Output the [X, Y] coordinate of the center of the cell containing the given text.  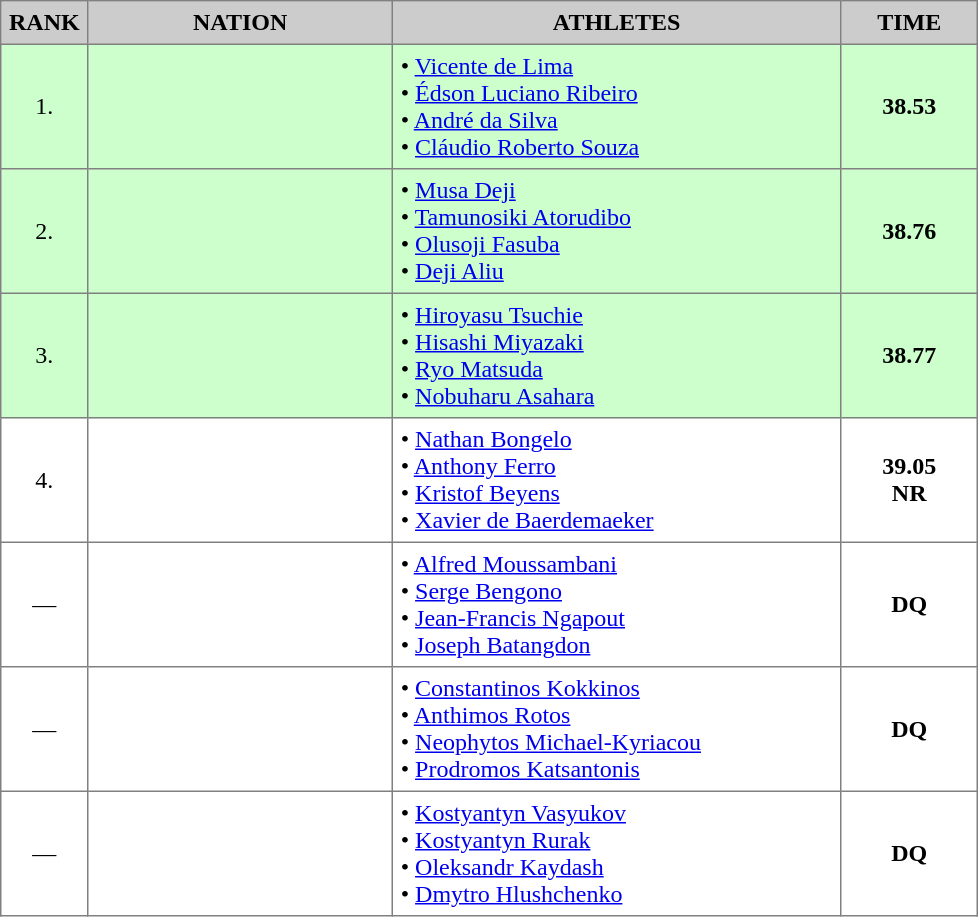
TIME [909, 23]
39.05NR [909, 480]
38.53 [909, 106]
1. [44, 106]
3. [44, 355]
38.76 [909, 231]
• Nathan Bongelo• Anthony Ferro• Kristof Beyens• Xavier de Baerdemaeker [616, 480]
• Vicente de Lima• Édson Luciano Ribeiro• André da Silva• Cláudio Roberto Souza [616, 106]
RANK [44, 23]
• Kostyantyn Vasyukov• Kostyantyn Rurak• Oleksandr Kaydash• Dmytro Hlushchenko [616, 853]
4. [44, 480]
• Musa Deji• Tamunosiki Atorudibo• Olusoji Fasuba• Deji Aliu [616, 231]
ATHLETES [616, 23]
NATION [240, 23]
• Hiroyasu Tsuchie• Hisashi Miyazaki• Ryo Matsuda• Nobuharu Asahara [616, 355]
• Alfred Moussambani• Serge Bengono• Jean-Francis Ngapout• Joseph Batangdon [616, 604]
38.77 [909, 355]
• Constantinos Kokkinos• Anthimos Rotos• Neophytos Michael-Kyriacou• Prodromos Katsantonis [616, 729]
2. [44, 231]
